Provide the (x, y) coordinate of the cell's center where the given text is located.  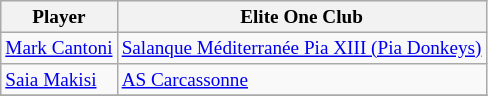
Player (59, 17)
Saia Makisi (59, 80)
AS Carcassonne (302, 80)
Mark Cantoni (59, 48)
Salanque Méditerranée Pia XIII (Pia Donkeys) (302, 48)
Elite One Club (302, 17)
